Determine the (X, Y) coordinate at the center of the cell enclosing the given text.  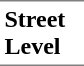
Street Level (42, 33)
